Provide the (x, y) coordinate of the cell's center where the given text is located.  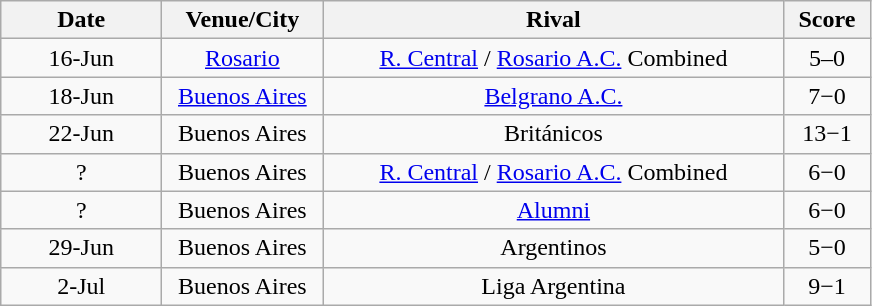
5−0 (827, 248)
Liga Argentina (554, 286)
Score (827, 20)
Belgrano A.C. (554, 96)
2-Jul (82, 286)
22-Jun (82, 134)
16-Jun (82, 58)
9−1 (827, 286)
29-Jun (82, 248)
Argentinos (554, 248)
Alumni (554, 210)
Venue/City (242, 20)
18-Jun (82, 96)
13−1 (827, 134)
Date (82, 20)
Rival (554, 20)
Británicos (554, 134)
5–0 (827, 58)
Rosario (242, 58)
7−0 (827, 96)
